Return the [X, Y] coordinate for the center point of the cell that contains the specified text.  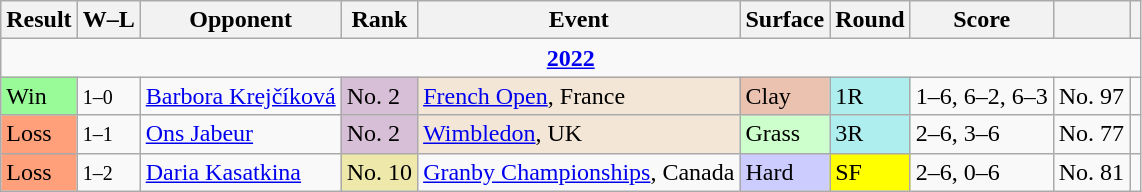
Clay [785, 96]
1R [870, 96]
Hard [785, 172]
3R [870, 134]
1–6, 6–2, 6–3 [982, 96]
Grass [785, 134]
Granby Championships, Canada [579, 172]
Surface [785, 20]
1–1 [108, 134]
W–L [108, 20]
2–6, 0–6 [982, 172]
French Open, France [579, 96]
1–2 [108, 172]
2–6, 3–6 [982, 134]
Wimbledon, UK [579, 134]
No. 10 [379, 172]
1–0 [108, 96]
SF [870, 172]
No. 77 [1091, 134]
No. 81 [1091, 172]
Opponent [240, 20]
Score [982, 20]
Event [579, 20]
Result [39, 20]
Win [39, 96]
No. 97 [1091, 96]
Rank [379, 20]
Ons Jabeur [240, 134]
Daria Kasatkina [240, 172]
2022 [571, 58]
Barbora Krejčíková [240, 96]
Round [870, 20]
